Return the [x, y] coordinate for the center point of the cell that contains the specified text.  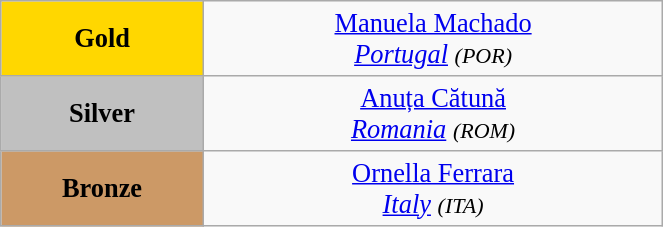
Anuța CătunăRomania (ROM) [433, 112]
Manuela MachadoPortugal (POR) [433, 38]
Ornella FerraraItaly (ITA) [433, 188]
Bronze [102, 188]
Gold [102, 38]
Silver [102, 112]
